From the cell containing the given text, extract its center point as (X, Y) coordinate. 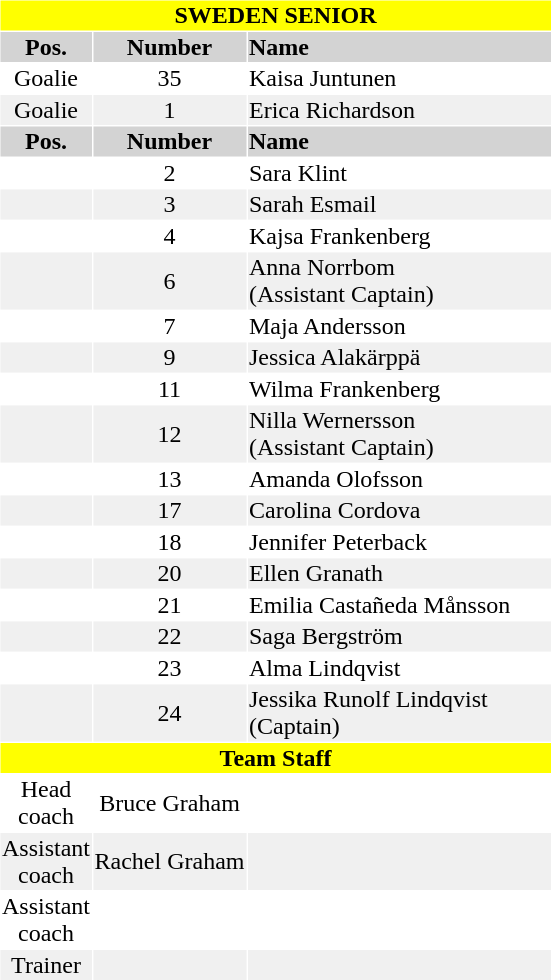
Head coach (46, 802)
Wilma Frankenberg (400, 389)
Nilla Wernersson(Assistant Captain) (400, 434)
Kaisa Juntunen (400, 79)
35 (170, 79)
Maja Andersson (400, 326)
21 (170, 605)
Saga Bergström (400, 637)
Jessica Alakärppä (400, 357)
13 (170, 479)
Amanda Olofsson (400, 479)
Ellen Granath (400, 573)
Rachel Graham (170, 862)
1 (170, 110)
Carolina Cordova (400, 511)
20 (170, 573)
SWEDEN SENIOR (275, 15)
Bruce Graham (170, 802)
12 (170, 434)
Erica Richardson (400, 110)
Trainer (46, 965)
17 (170, 511)
Anna Norrbom(Assistant Captain) (400, 280)
24 (170, 712)
Kajsa Frankenberg (400, 236)
18 (170, 542)
7 (170, 326)
Sara Klint (400, 173)
Jennifer Peterback (400, 542)
9 (170, 357)
Alma Lindqvist (400, 668)
22 (170, 637)
23 (170, 668)
4 (170, 236)
Jessika Runolf Lindqvist(Captain) (400, 712)
Sarah Esmail (400, 205)
Team Staff (275, 758)
6 (170, 280)
11 (170, 389)
2 (170, 173)
Emilia Castañeda Månsson (400, 605)
3 (170, 205)
